Pinpoint the cell where the given text exists, returning its [x, y] midpoint coordinate. 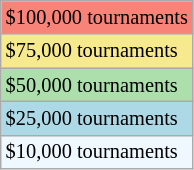
$50,000 tournaments [97, 85]
$10,000 tournaments [97, 152]
$100,000 tournaments [97, 17]
$75,000 tournaments [97, 51]
$25,000 tournaments [97, 118]
